Detect which cell encompasses the target text, then output its (X, Y) center coordinate. 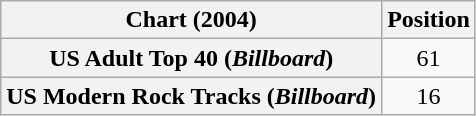
Position (429, 20)
US Adult Top 40 (Billboard) (192, 58)
Chart (2004) (192, 20)
16 (429, 96)
US Modern Rock Tracks (Billboard) (192, 96)
61 (429, 58)
